Detect which cell encompasses the target text, then output its (x, y) center coordinate. 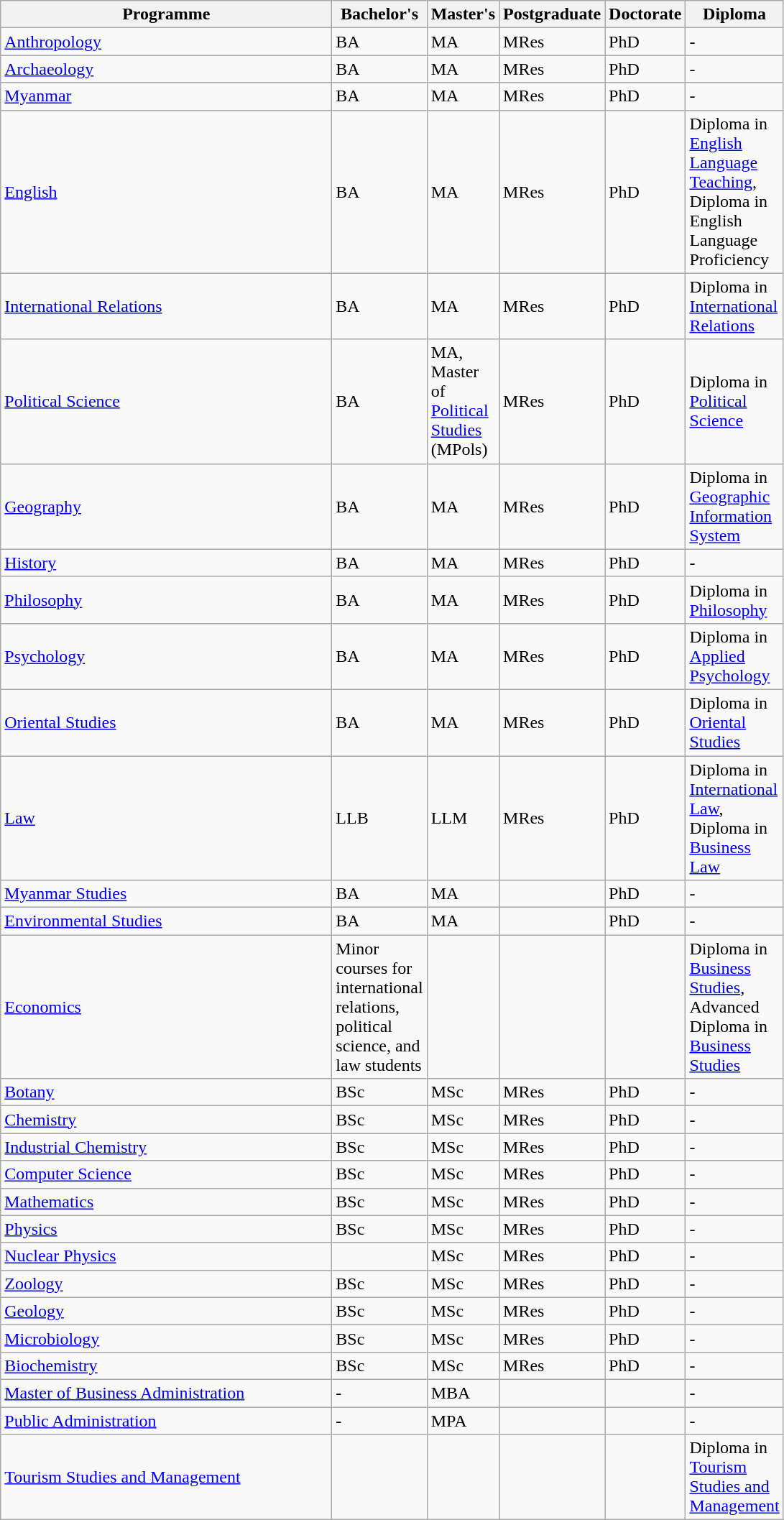
Doctorate (645, 14)
Chemistry (167, 1120)
Diploma in Business Studies, Advanced Diploma in Business Studies (734, 1007)
English (167, 191)
Philosophy (167, 599)
Diploma in Philosophy (734, 599)
Diploma in International Relations (734, 306)
Diploma (734, 14)
Geography (167, 506)
International Relations (167, 306)
LLB (379, 818)
Diploma in English Language Teaching, Diploma in English Language Proficiency (734, 191)
Tourism Studies and Management (167, 1478)
Myanmar (167, 96)
Archaeology (167, 69)
Geology (167, 1311)
LLM (463, 818)
Diploma in Applied Psychology (734, 656)
Law (167, 818)
Economics (167, 1007)
Minor courses for international relations, political science, and law students (379, 1007)
Master's (463, 14)
MPA (463, 1421)
Programme (167, 14)
Bachelor's (379, 14)
Political Science (167, 401)
Public Administration (167, 1421)
History (167, 563)
Zoology (167, 1284)
Master of Business Administration (167, 1393)
Industrial Chemistry (167, 1147)
Environmental Studies (167, 921)
Postgraduate (552, 14)
MA, Master of Political Studies (MPols) (463, 401)
Oriental Studies (167, 722)
Computer Science (167, 1174)
Microbiology (167, 1338)
Diploma in International Law, Diploma in Business Law (734, 818)
Diploma in Geographic Information System (734, 506)
Physics (167, 1229)
MBA (463, 1393)
Nuclear Physics (167, 1256)
Psychology (167, 656)
Diploma in Political Science (734, 401)
Biochemistry (167, 1365)
Mathematics (167, 1202)
Diploma in Oriental Studies (734, 722)
Diploma in Tourism Studies and Management (734, 1478)
Myanmar Studies (167, 894)
Anthropology (167, 42)
Botany (167, 1092)
